Return the (x, y) coordinate for the center point of the cell that contains the specified text.  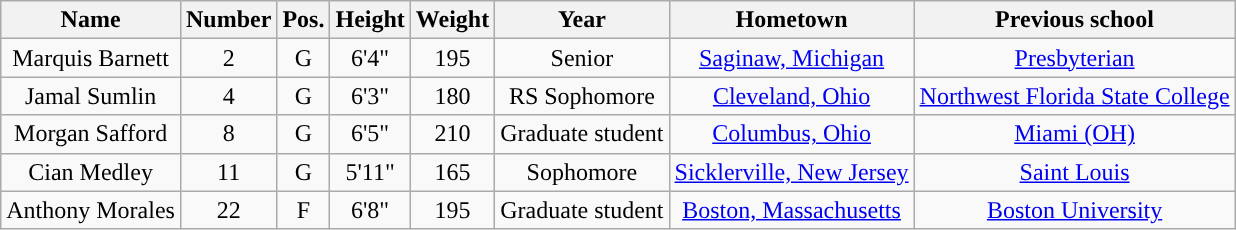
11 (228, 172)
210 (452, 134)
Saint Louis (1074, 172)
Boston, Massachusetts (792, 210)
Miami (OH) (1074, 134)
Senior (582, 58)
Boston University (1074, 210)
Northwest Florida State College (1074, 96)
Height (370, 20)
Sophomore (582, 172)
Presbyterian (1074, 58)
Hometown (792, 20)
4 (228, 96)
Number (228, 20)
180 (452, 96)
5'11" (370, 172)
F (304, 210)
Saginaw, Michigan (792, 58)
Year (582, 20)
Weight (452, 20)
22 (228, 210)
2 (228, 58)
RS Sophomore (582, 96)
Name (91, 20)
Columbus, Ohio (792, 134)
6'8" (370, 210)
Marquis Barnett (91, 58)
8 (228, 134)
6'5" (370, 134)
Previous school (1074, 20)
Jamal Sumlin (91, 96)
Sicklerville, New Jersey (792, 172)
Anthony Morales (91, 210)
Cleveland, Ohio (792, 96)
Cian Medley (91, 172)
6'3" (370, 96)
Morgan Safford (91, 134)
Pos. (304, 20)
6'4" (370, 58)
165 (452, 172)
